Determine the (x, y) coordinate at the center of the cell enclosing the given text.  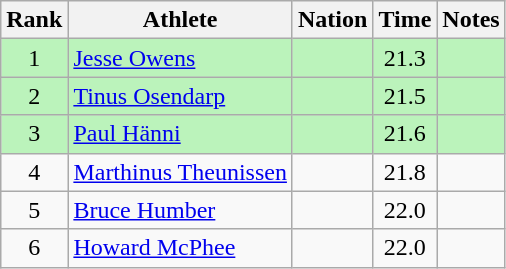
Tinus Osendarp (180, 96)
Howard McPhee (180, 248)
Jesse Owens (180, 58)
Athlete (180, 20)
Paul Hänni (180, 134)
3 (34, 134)
21.5 (405, 96)
21.3 (405, 58)
5 (34, 210)
21.6 (405, 134)
Nation (332, 20)
21.8 (405, 172)
Marthinus Theunissen (180, 172)
Bruce Humber (180, 210)
4 (34, 172)
Rank (34, 20)
6 (34, 248)
Time (405, 20)
Notes (471, 20)
1 (34, 58)
2 (34, 96)
